Locate the cell with the specified text and output its (x, y) center coordinate. 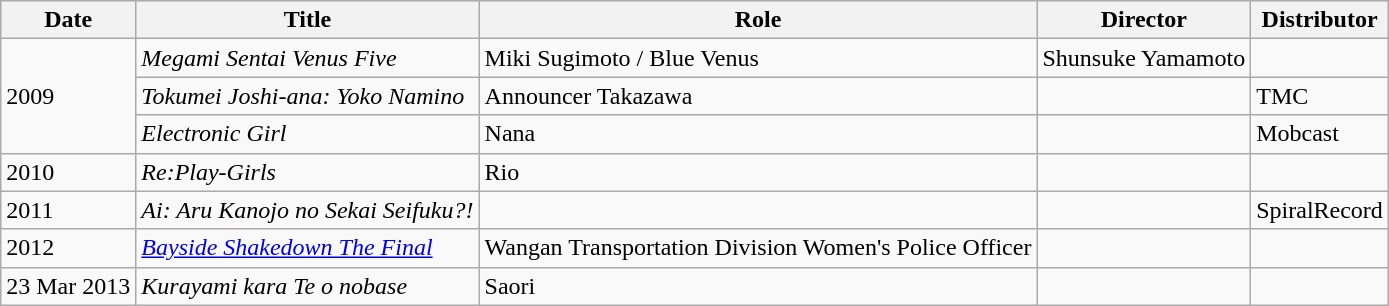
Re:Play-Girls (308, 172)
Rio (758, 172)
TMC (1320, 96)
2010 (68, 172)
Director (1144, 20)
Bayside Shakedown The Final (308, 248)
2012 (68, 248)
Wangan Transportation Division Women's Police Officer (758, 248)
Title (308, 20)
Role (758, 20)
Nana (758, 134)
23 Mar 2013 (68, 286)
Megami Sentai Venus Five (308, 58)
Miki Sugimoto / Blue Venus (758, 58)
Announcer Takazawa (758, 96)
Tokumei Joshi-ana: Yoko Namino (308, 96)
Electronic Girl (308, 134)
2011 (68, 210)
SpiralRecord (1320, 210)
Ai: Aru Kanojo no Sekai Seifuku?! (308, 210)
Mobcast (1320, 134)
Kurayami kara Te o nobase (308, 286)
Saori (758, 286)
Distributor (1320, 20)
Shunsuke Yamamoto (1144, 58)
Date (68, 20)
2009 (68, 96)
